Locate the cell with the specified text and output its [X, Y] center coordinate. 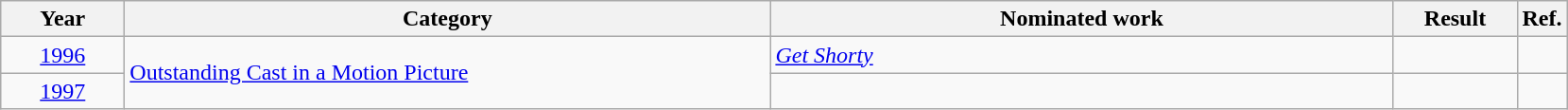
Year [62, 19]
1996 [62, 55]
Result [1456, 19]
Category [448, 19]
Ref. [1542, 19]
Nominated work [1081, 19]
Outstanding Cast in a Motion Picture [448, 73]
1997 [62, 91]
Get Shorty [1081, 55]
